Return the (X, Y) coordinate for the center point of the cell that contains the specified text.  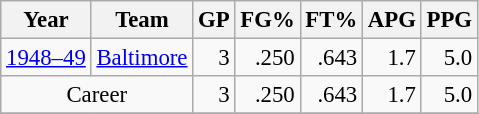
PPG (449, 20)
1948–49 (46, 58)
Year (46, 20)
FG% (268, 20)
Team (142, 20)
Baltimore (142, 58)
APG (392, 20)
GP (214, 20)
FT% (332, 20)
Career (97, 95)
